Detect which cell encompasses the target text, then output its [X, Y] center coordinate. 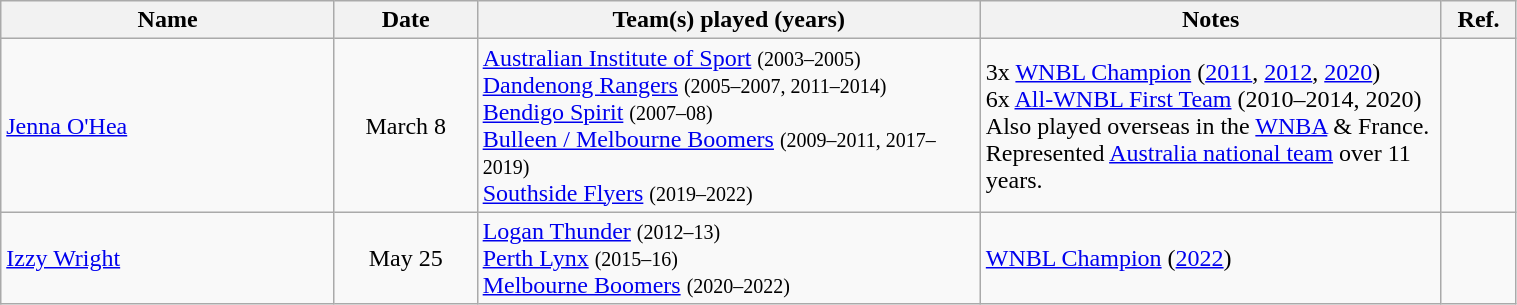
Notes [1210, 20]
Logan Thunder (2012–13) Perth Lynx (2015–16) Melbourne Boomers (2020–2022) [728, 258]
Ref. [1478, 20]
WNBL Champion (2022) [1210, 258]
Jenna O'Hea [168, 126]
March 8 [406, 126]
Izzy Wright [168, 258]
Team(s) played (years) [728, 20]
May 25 [406, 258]
Date [406, 20]
Name [168, 20]
